Identify which cell holds the provided text, then report its [x, y] central coordinate. 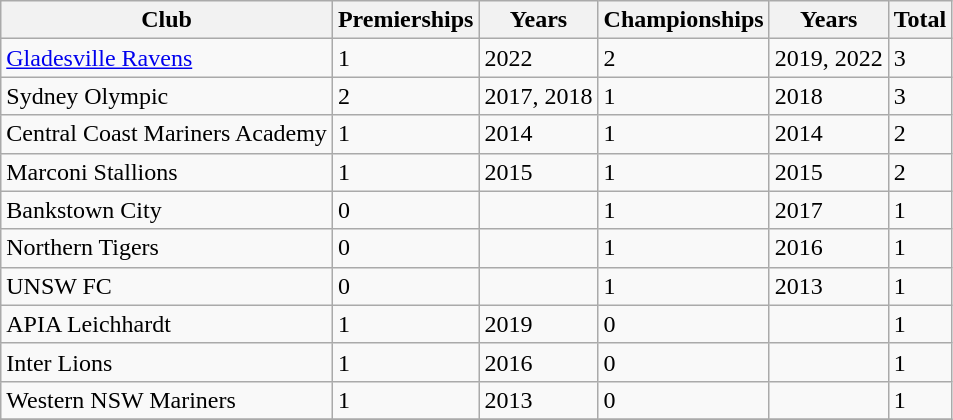
Total [920, 20]
Inter Lions [167, 362]
2017, 2018 [538, 96]
Championships [684, 20]
Marconi Stallions [167, 172]
Gladesville Ravens [167, 58]
2019, 2022 [828, 58]
Bankstown City [167, 210]
UNSW FC [167, 286]
Western NSW Mariners [167, 400]
2019 [538, 324]
2018 [828, 96]
APIA Leichhardt [167, 324]
Sydney Olympic [167, 96]
Central Coast Mariners Academy [167, 134]
Northern Tigers [167, 248]
2017 [828, 210]
Premierships [406, 20]
Club [167, 20]
2022 [538, 58]
